For the text-containing cell, return its midpoint in (X, Y) coordinate format. 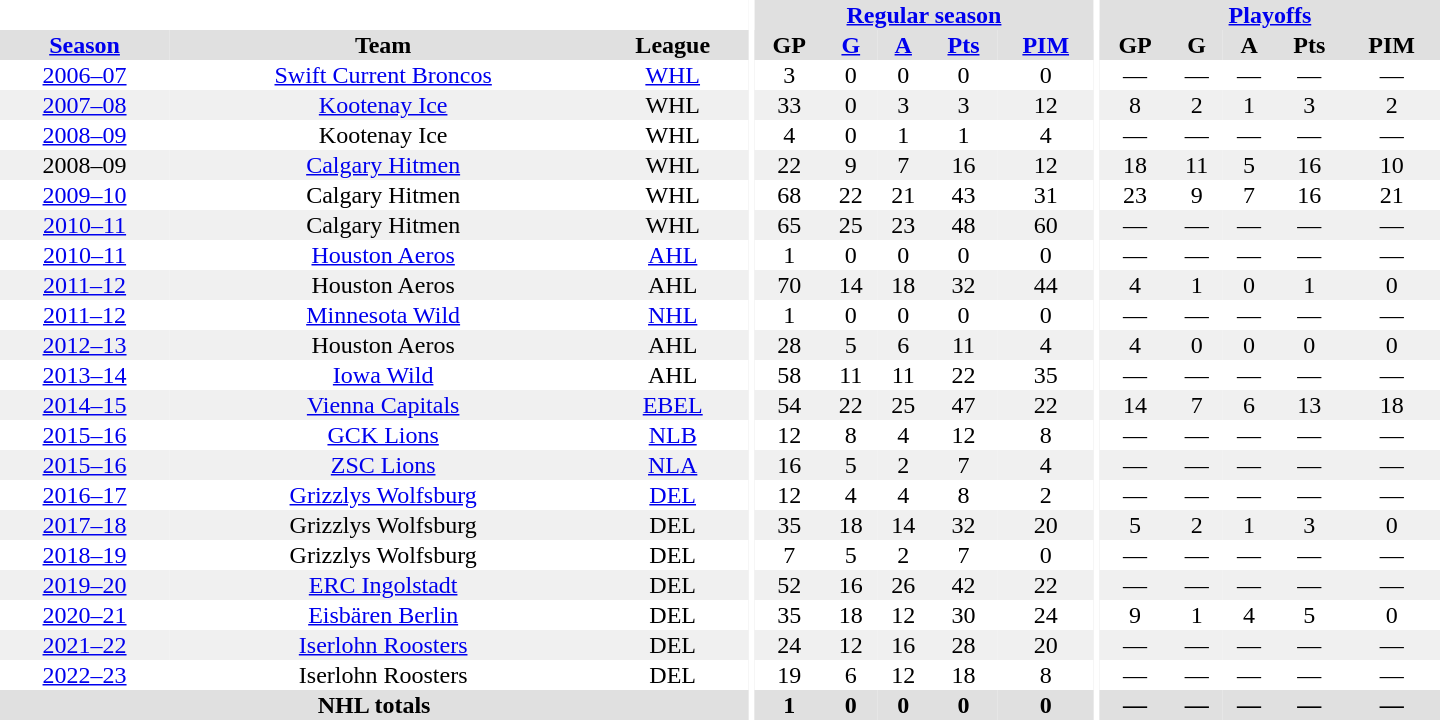
2013–14 (84, 375)
Playoffs (1270, 15)
ZSC Lions (383, 465)
EBEL (672, 405)
2009–10 (84, 195)
2022–23 (84, 675)
Regular season (924, 15)
Minnesota Wild (383, 315)
54 (790, 405)
NLB (672, 435)
NHL totals (374, 705)
GCK Lions (383, 435)
2007–08 (84, 105)
47 (963, 405)
2017–18 (84, 525)
Team (383, 45)
19 (790, 675)
48 (963, 225)
Eisbären Berlin (383, 615)
13 (1309, 405)
31 (1046, 195)
2014–15 (84, 405)
Season (84, 45)
52 (790, 585)
2020–21 (84, 615)
2018–19 (84, 555)
ERC Ingolstadt (383, 585)
Swift Current Broncos (383, 75)
60 (1046, 225)
70 (790, 285)
2016–17 (84, 495)
42 (963, 585)
Iowa Wild (383, 375)
NHL (672, 315)
26 (903, 585)
68 (790, 195)
2006–07 (84, 75)
10 (1392, 165)
44 (1046, 285)
43 (963, 195)
33 (790, 105)
58 (790, 375)
NLA (672, 465)
65 (790, 225)
Vienna Capitals (383, 405)
2019–20 (84, 585)
League (672, 45)
30 (963, 615)
2021–22 (84, 645)
2012–13 (84, 345)
